Capture the cell that displays the provided text and extract its [x, y] central coordinate. 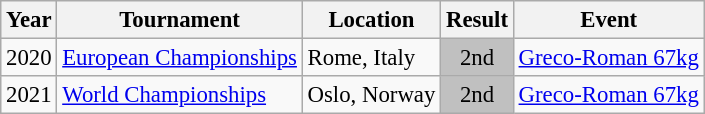
Event [608, 20]
World Championships [180, 95]
Year [29, 20]
European Championships [180, 58]
2020 [29, 58]
Oslo, Norway [371, 95]
2021 [29, 95]
Result [478, 20]
Rome, Italy [371, 58]
Tournament [180, 20]
Location [371, 20]
